Search for the cell housing the specified text and yield its (x, y) center coordinate. 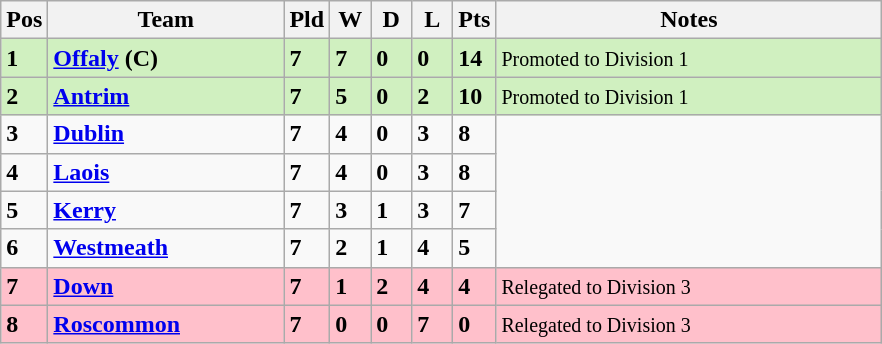
Offaly (C) (166, 58)
Pos (24, 20)
Antrim (166, 96)
Dublin (166, 134)
10 (474, 96)
D (392, 20)
6 (24, 248)
14 (474, 58)
Pld (307, 20)
Laois (166, 172)
Roscommon (166, 324)
Pts (474, 20)
W (350, 20)
Kerry (166, 210)
L (432, 20)
Notes (689, 20)
Westmeath (166, 248)
Down (166, 286)
Team (166, 20)
